Find where the given text appears and provide that cell's center as (x, y) coordinate. 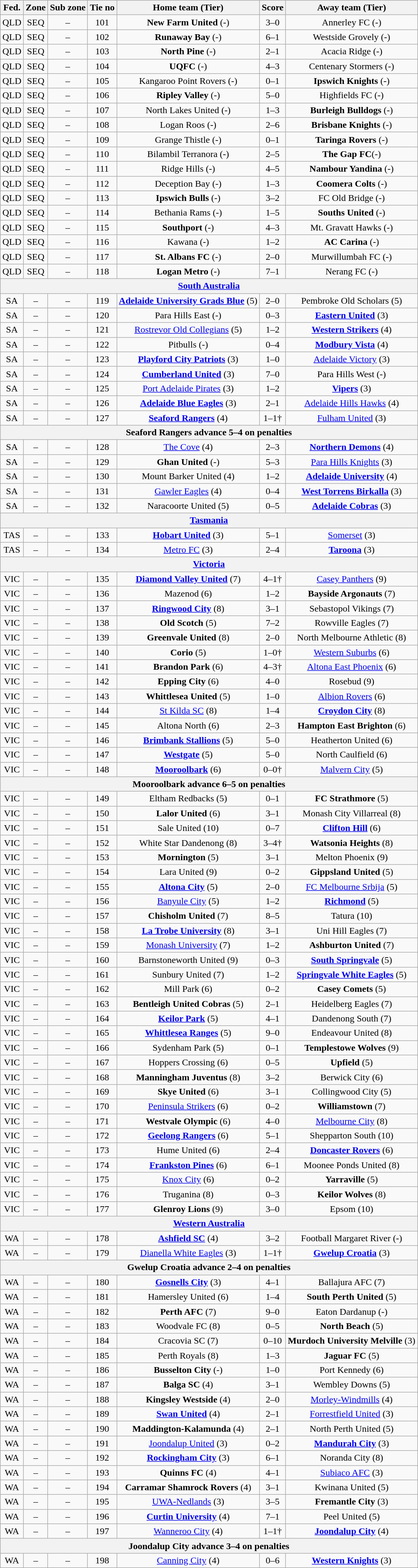
Gosnells City (3) (188, 1282)
Hobart United (3) (188, 535)
195 (102, 1502)
158 (102, 931)
Sale United (10) (188, 828)
Bayside Argonauts (7) (351, 593)
St. Albans FC (-) (188, 257)
168 (102, 1077)
Melton Phoenix (9) (351, 857)
140 (102, 652)
Clifton Hill (6) (351, 828)
Whittlesea United (5) (188, 696)
3–4† (273, 843)
Keilor Park (5) (188, 1018)
Eastern United (3) (351, 315)
151 (102, 828)
143 (102, 696)
Port Adelaide Pirates (3) (188, 388)
108 (102, 125)
110 (102, 154)
Seaford Rangers advance 5–4 on penalties (209, 433)
Uni Hill Eagles (7) (351, 931)
152 (102, 843)
Swan United (4) (188, 1414)
Gwelup Croatia (3) (351, 1253)
173 (102, 1150)
Banyule City (5) (188, 901)
156 (102, 901)
154 (102, 872)
126 (102, 403)
Joondalup United (3) (188, 1443)
124 (102, 374)
South Australia (209, 286)
Ipswich Bulls (-) (188, 198)
Brimbank Stallions (5) (188, 740)
Deception Bay (-) (188, 184)
Peel United (5) (351, 1516)
Eltham Redbacks (5) (188, 799)
Keilor Wolves (8) (351, 1194)
Ballajura AFC (7) (351, 1282)
Whittlesea Ranges (5) (188, 1033)
Cracovia SC (7) (188, 1341)
Tasmania (209, 520)
141 (102, 667)
164 (102, 1018)
8–5 (273, 916)
159 (102, 945)
Sub zone (68, 8)
Kawana (-) (188, 242)
Naracoorte United (5) (188, 506)
Casey Panthers (9) (351, 579)
122 (102, 344)
Williamstown (7) (351, 1106)
176 (102, 1194)
7–0 (273, 374)
103 (102, 52)
Heatherton United (6) (351, 740)
Berwick City (6) (351, 1077)
Melbourne City (8) (351, 1121)
Collingwood City (5) (351, 1092)
Joondalup City (4) (351, 1531)
Western Australia (209, 1224)
184 (102, 1341)
161 (102, 975)
148 (102, 769)
181 (102, 1297)
190 (102, 1429)
Runaway Bay (-) (188, 37)
Hume United (6) (188, 1150)
Watsonia Heights (8) (351, 843)
Pitbulls (-) (188, 344)
Lalor United (6) (188, 813)
146 (102, 740)
117 (102, 257)
Rostrevor Old Collegians (5) (188, 330)
129 (102, 462)
157 (102, 916)
Pembroke Old Scholars (5) (351, 301)
109 (102, 139)
Adelaide University Grads Blue (5) (188, 301)
North Melbourne Athletic (8) (351, 637)
174 (102, 1165)
Epping City (6) (188, 682)
153 (102, 857)
2–6 (273, 125)
144 (102, 711)
171 (102, 1121)
105 (102, 81)
Away team (Tier) (351, 8)
Subiaco AFC (3) (351, 1473)
113 (102, 198)
Chisholm United (7) (188, 916)
Mt. Gravatt Hawks (-) (351, 227)
Busselton City (-) (188, 1370)
Epsom (10) (351, 1209)
Malvern City (5) (351, 769)
177 (102, 1209)
191 (102, 1443)
Bilambil Terranora (-) (188, 154)
121 (102, 330)
North Perth United (5) (351, 1429)
123 (102, 359)
4–1† (273, 579)
UWA-Nedlands (3) (188, 1502)
163 (102, 1004)
Western Suburbs (6) (351, 652)
Para Hills Knights (3) (351, 462)
Metro FC (3) (188, 550)
139 (102, 637)
Springvale White Eagles (5) (351, 975)
147 (102, 755)
Altona East Phoenix (6) (351, 667)
Ghan United (-) (188, 462)
7–2 (273, 623)
Gippsland United (5) (351, 872)
Logan Roos (-) (188, 125)
186 (102, 1370)
4–5 (273, 169)
Wanneroo City (4) (188, 1531)
138 (102, 623)
Kingsley Westside (4) (188, 1399)
South Springvale (5) (351, 960)
194 (102, 1487)
Football Margaret River (-) (351, 1238)
149 (102, 799)
Perth AFC (7) (188, 1311)
Geelong Rangers (6) (188, 1136)
Frankston Pines (6) (188, 1165)
Noranda City (8) (351, 1458)
Monash City Villarreal (8) (351, 813)
White Star Dandenong (8) (188, 843)
UQFC (-) (188, 66)
Joondalup City advance 3–4 on penalties (209, 1546)
Fremantle City (3) (351, 1502)
111 (102, 169)
Eaton Dardanup (-) (351, 1311)
Mount Barker United (4) (188, 476)
Nerang FC (-) (351, 271)
Para Hills East (-) (188, 315)
169 (102, 1092)
Adelaide Cobras (3) (351, 506)
Westvale Olympic (6) (188, 1121)
Greenvale United (8) (188, 637)
178 (102, 1238)
192 (102, 1458)
118 (102, 271)
Richmond (5) (351, 901)
128 (102, 447)
133 (102, 535)
160 (102, 960)
Knox City (6) (188, 1180)
196 (102, 1516)
New Farm United (-) (188, 22)
Nambour Yandina (-) (351, 169)
142 (102, 682)
Heidelberg Eagles (7) (351, 1004)
Score (273, 8)
197 (102, 1531)
Old Scotch (5) (188, 623)
Hampton East Brighton (6) (351, 725)
182 (102, 1311)
Rosebud (9) (351, 682)
Souths United (-) (351, 213)
Gwelup Croatia advance 2–4 on penalties (209, 1267)
175 (102, 1180)
Sydenham Park (5) (188, 1048)
114 (102, 213)
120 (102, 315)
Bentleigh United Cobras (5) (188, 1004)
Rowville Eagles (7) (351, 623)
Southport (-) (188, 227)
137 (102, 608)
Moonee Ponds United (8) (351, 1165)
Mill Park (6) (188, 989)
Kwinana United (5) (351, 1487)
185 (102, 1355)
Adelaide Blue Eagles (3) (188, 403)
Mooroolbark (6) (188, 769)
198 (102, 1560)
180 (102, 1282)
Somerset (3) (351, 535)
La Trobe University (8) (188, 931)
Jaguar FC (5) (351, 1355)
Hoppers Crossing (6) (188, 1062)
West Torrens Birkalla (3) (351, 491)
Fulham United (3) (351, 418)
162 (102, 989)
Sebastopol Vikings (7) (351, 608)
Mandurah City (3) (351, 1443)
Westside Grovely (-) (351, 37)
Canning City (4) (188, 1560)
Brandon Park (6) (188, 667)
170 (102, 1106)
Ripley Valley (-) (188, 95)
Taringa Rovers (-) (351, 139)
Shepparton South (10) (351, 1136)
North Caulfield (6) (351, 755)
Skye United (6) (188, 1092)
Upfield (5) (351, 1062)
131 (102, 491)
Zone (35, 8)
North Beach (5) (351, 1326)
130 (102, 476)
St Kilda SC (8) (188, 711)
3–5 (273, 1502)
189 (102, 1414)
179 (102, 1253)
Glenroy Lions (9) (188, 1209)
Truganina (8) (188, 1194)
Quinns FC (4) (188, 1473)
The Cove (4) (188, 447)
145 (102, 725)
Tatura (10) (351, 916)
Lara United (9) (188, 872)
Ringwood City (8) (188, 608)
North Lakes United (-) (188, 110)
FC Strathmore (5) (351, 799)
Brisbane Knights (-) (351, 125)
Dandenong South (7) (351, 1018)
Bethania Rams (-) (188, 213)
Taroona (3) (351, 550)
101 (102, 22)
FC Melbourne Srbija (5) (351, 886)
Rockingham City (3) (188, 1458)
Ipswich Knights (-) (351, 81)
Burleigh Bulldogs (-) (351, 110)
Para Hills West (-) (351, 374)
0–10 (273, 1341)
Ridge Hills (-) (188, 169)
104 (102, 66)
136 (102, 593)
Peninsula Strikers (6) (188, 1106)
150 (102, 813)
Tie no (102, 8)
Altona North (6) (188, 725)
Morley-Windmills (4) (351, 1399)
0–6 (273, 1560)
102 (102, 37)
166 (102, 1048)
0–0† (273, 769)
South Perth United (5) (351, 1297)
Corio (5) (188, 652)
Adelaide University (4) (351, 476)
183 (102, 1326)
Templestowe Wolves (9) (351, 1048)
Port Kennedy (6) (351, 1370)
Modbury Vista (4) (351, 344)
Victoria (209, 564)
135 (102, 579)
Murdoch University Melville (3) (351, 1341)
134 (102, 550)
155 (102, 886)
Cumberland United (3) (188, 374)
Grange Thistle (-) (188, 139)
Barnstoneworth United (9) (188, 960)
Carramar Shamrock Rovers (4) (188, 1487)
4–3† (273, 667)
Croydon City (8) (351, 711)
107 (102, 110)
Altona City (5) (188, 886)
188 (102, 1399)
Highfields FC (-) (351, 95)
Doncaster Rovers (6) (351, 1150)
Home team (Tier) (188, 8)
Logan Metro (-) (188, 271)
Ashburton United (7) (351, 945)
Forrestfield United (3) (351, 1414)
193 (102, 1473)
Kangaroo Point Rovers (-) (188, 81)
Coomera Colts (-) (351, 184)
Centenary Stormers (-) (351, 66)
Maddington-Kalamunda (4) (188, 1429)
Western Knights (3) (351, 1560)
125 (102, 388)
Albion Rovers (6) (351, 696)
116 (102, 242)
115 (102, 227)
132 (102, 506)
Mornington (5) (188, 857)
167 (102, 1062)
Northern Demons (4) (351, 447)
Adelaide Hills Hawks (4) (351, 403)
Annerley FC (-) (351, 22)
0–7 (273, 828)
Acacia Ridge (-) (351, 52)
Woodvale FC (8) (188, 1326)
Ashfield SC (4) (188, 1238)
5–3 (273, 462)
Sunbury United (7) (188, 975)
Casey Comets (5) (351, 989)
Seaford Rangers (4) (188, 418)
Dianella White Eagles (3) (188, 1253)
Curtin University (4) (188, 1516)
Mooroolbark advance 6–5 on penalties (209, 784)
FC Old Bridge (-) (351, 198)
Western Strikers (4) (351, 330)
2–5 (273, 154)
Wembley Downs (5) (351, 1385)
Playford City Patriots (3) (188, 359)
Endeavour United (8) (351, 1033)
North Pine (-) (188, 52)
Adelaide Victory (3) (351, 359)
Fed. (12, 8)
Vipers (3) (351, 388)
Diamond Valley United (7) (188, 579)
Perth Royals (8) (188, 1355)
1–5 (273, 213)
Manningham Juventus (8) (188, 1077)
172 (102, 1136)
Murwillumbah FC (-) (351, 257)
119 (102, 301)
127 (102, 418)
Westgate (5) (188, 755)
Balga SC (4) (188, 1385)
Yarraville (5) (351, 1180)
187 (102, 1385)
165 (102, 1033)
Hamersley United (6) (188, 1297)
Mazenod (6) (188, 593)
Gawler Eagles (4) (188, 491)
Monash University (7) (188, 945)
1–0† (273, 652)
106 (102, 95)
AC Carina (-) (351, 242)
112 (102, 184)
The Gap FC(-) (351, 154)
